Provide the [x, y] coordinate of the cell's center where the given text is located.  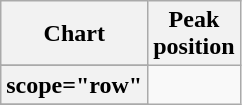
Chart [74, 34]
scope="row" [74, 85]
Peakposition [194, 34]
